Identify which cell holds the provided text, then report its (X, Y) central coordinate. 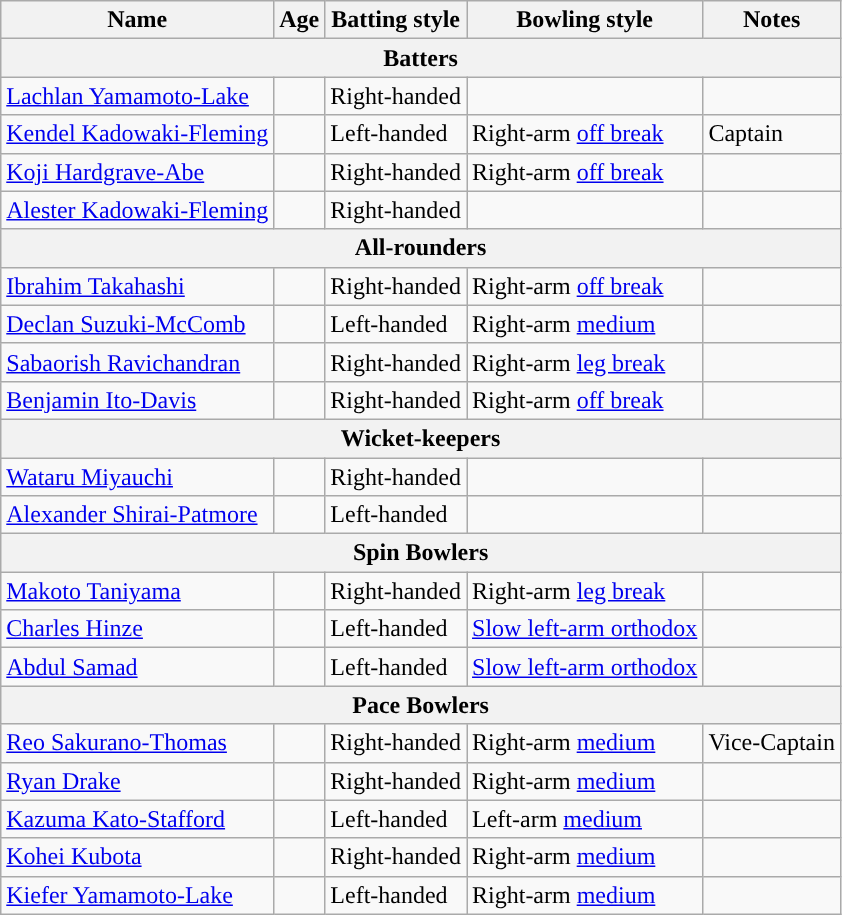
Notes (772, 20)
Koji Hardgrave-Abe (138, 172)
Batters (421, 58)
Wataru Miyauchi (138, 477)
All-rounders (421, 248)
Kohei Kubota (138, 857)
Kazuma Kato-Stafford (138, 819)
Ryan Drake (138, 781)
Vice-Captain (772, 743)
Batting style (396, 20)
Pace Bowlers (421, 705)
Kendel Kadowaki-Fleming (138, 134)
Makoto Taniyama (138, 591)
Ibrahim Takahashi (138, 286)
Name (138, 20)
Age (300, 20)
Bowling style (584, 20)
Left-arm medium (584, 819)
Wicket-keepers (421, 438)
Spin Bowlers (421, 553)
Kiefer Yamamoto-Lake (138, 895)
Benjamin Ito-Davis (138, 400)
Abdul Samad (138, 667)
Sabaorish Ravichandran (138, 362)
Charles Hinze (138, 629)
Alexander Shirai-Patmore (138, 515)
Declan Suzuki-McComb (138, 324)
Alester Kadowaki-Fleming (138, 210)
Lachlan Yamamoto-Lake (138, 96)
Reo Sakurano-Thomas (138, 743)
Captain (772, 134)
